Locate the cell with the specified text and output its [X, Y] center coordinate. 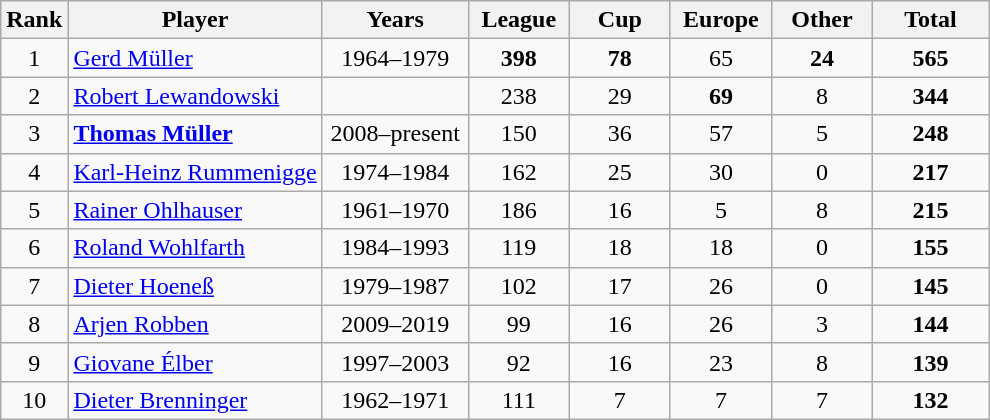
215 [930, 210]
Karl-Heinz Rummenigge [195, 172]
Europe [720, 20]
1 [34, 58]
Arjen Robben [195, 324]
Dieter Hoeneß [195, 286]
398 [518, 58]
162 [518, 172]
Rank [34, 20]
102 [518, 286]
92 [518, 362]
Rainer Ohlhauser [195, 210]
Total [930, 20]
1984–1993 [395, 248]
Cup [620, 20]
2009–2019 [395, 324]
League [518, 20]
69 [720, 96]
155 [930, 248]
Robert Lewandowski [195, 96]
Gerd Müller [195, 58]
78 [620, 58]
Giovane Élber [195, 362]
Roland Wohlfarth [195, 248]
132 [930, 400]
Other [822, 20]
2008–present [395, 134]
25 [620, 172]
24 [822, 58]
145 [930, 286]
4 [34, 172]
186 [518, 210]
1961–1970 [395, 210]
238 [518, 96]
10 [34, 400]
1997–2003 [395, 362]
17 [620, 286]
Dieter Brenninger [195, 400]
Player [195, 20]
1979–1987 [395, 286]
150 [518, 134]
36 [620, 134]
57 [720, 134]
65 [720, 58]
30 [720, 172]
344 [930, 96]
1962–1971 [395, 400]
111 [518, 400]
99 [518, 324]
139 [930, 362]
Thomas Müller [195, 134]
29 [620, 96]
217 [930, 172]
144 [930, 324]
1974–1984 [395, 172]
23 [720, 362]
9 [34, 362]
1964–1979 [395, 58]
119 [518, 248]
6 [34, 248]
Years [395, 20]
248 [930, 134]
565 [930, 58]
2 [34, 96]
